Pinpoint the cell where the given text exists, returning its (X, Y) midpoint coordinate. 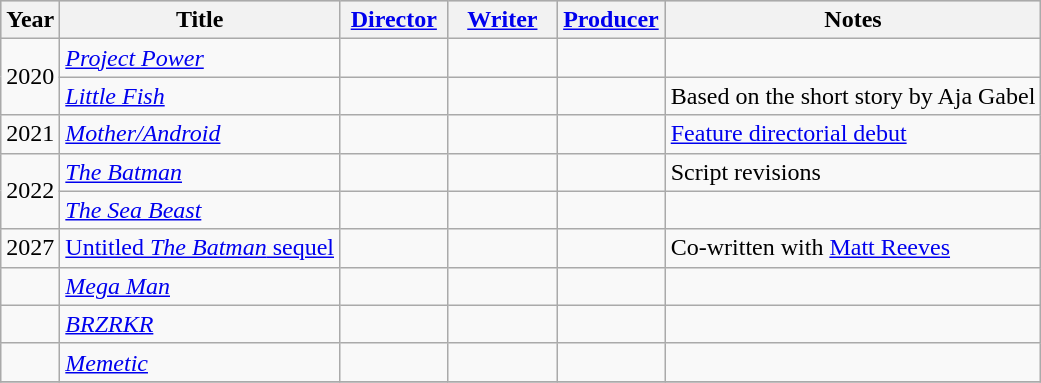
Notes (853, 20)
Feature directorial debut (853, 134)
Mega Man (200, 286)
Director (394, 20)
Script revisions (853, 172)
Little Fish (200, 96)
2021 (30, 134)
Writer (502, 20)
Producer (612, 20)
Mother/Android (200, 134)
2027 (30, 248)
Untitled The Batman sequel (200, 248)
Co-written with Matt Reeves (853, 248)
Based on the short story by Aja Gabel (853, 96)
2022 (30, 191)
Year (30, 20)
The Batman (200, 172)
2020 (30, 77)
BRZRKR (200, 324)
Project Power (200, 58)
Memetic (200, 362)
The Sea Beast (200, 210)
Title (200, 20)
